Return [x, y] of the center of cell containing provided text 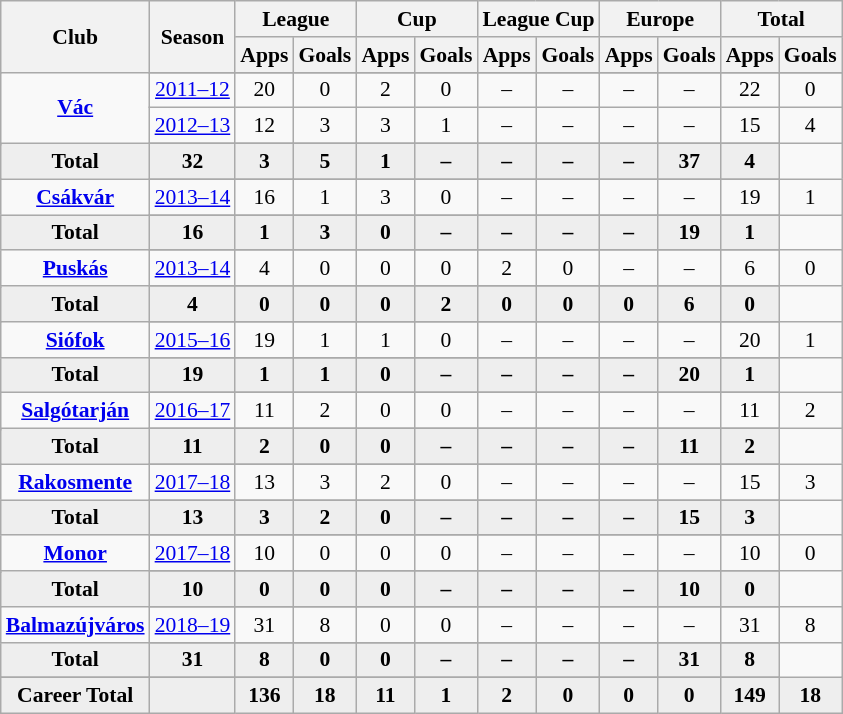
Puskás [76, 269]
2011–12 [193, 90]
2015–16 [193, 340]
22 [750, 90]
Europe [660, 19]
Rakosmente [76, 482]
149 [750, 696]
2016–17 [193, 411]
5 [324, 162]
Monor [76, 554]
League [296, 19]
Season [193, 36]
12 [264, 126]
Csákvár [76, 197]
Salgótarján [76, 411]
2018–19 [193, 625]
Balmazújváros [76, 625]
Cup [416, 19]
Career Total [76, 696]
League Cup [538, 19]
32 [193, 162]
37 [690, 162]
2012–13 [193, 126]
Vác [76, 108]
136 [264, 696]
Club [76, 36]
Siófok [76, 340]
